Provide the (X, Y) coordinate of the cell's center where the given text is located.  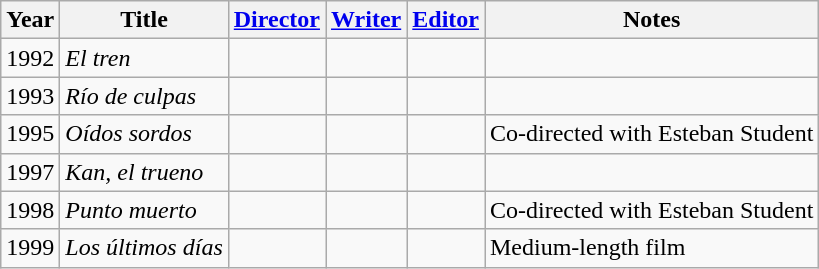
Punto muerto (144, 210)
1998 (30, 210)
Year (30, 20)
Title (144, 20)
Editor (446, 20)
Director (276, 20)
1999 (30, 248)
1997 (30, 172)
Río de culpas (144, 96)
1993 (30, 96)
Los últimos días (144, 248)
Writer (366, 20)
Oídos sordos (144, 134)
Medium-length film (651, 248)
Notes (651, 20)
1992 (30, 58)
Kan, el trueno (144, 172)
El tren (144, 58)
1995 (30, 134)
